Scan for the cell matching the given text and deliver its [x, y] coordinate at center. 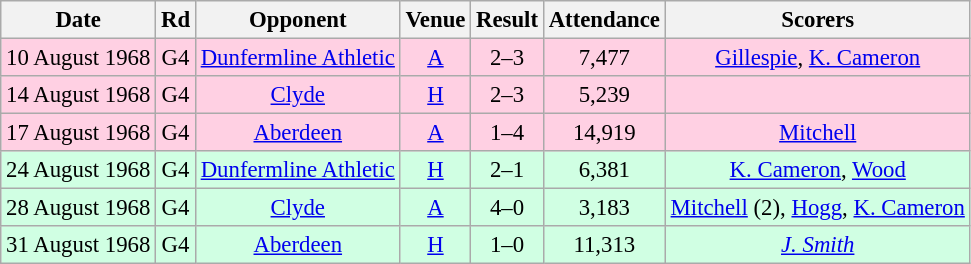
24 August 1968 [78, 170]
5,239 [604, 95]
6,381 [604, 170]
14 August 1968 [78, 95]
7,477 [604, 58]
2–1 [508, 170]
Venue [436, 20]
17 August 1968 [78, 133]
Mitchell [818, 133]
Opponent [298, 20]
K. Cameron, Wood [818, 170]
4–0 [508, 208]
Gillespie, K. Cameron [818, 58]
3,183 [604, 208]
Attendance [604, 20]
11,313 [604, 245]
14,919 [604, 133]
1–4 [508, 133]
10 August 1968 [78, 58]
Rd [176, 20]
28 August 1968 [78, 208]
Mitchell (2), Hogg, K. Cameron [818, 208]
Scorers [818, 20]
Date [78, 20]
31 August 1968 [78, 245]
1–0 [508, 245]
J. Smith [818, 245]
Result [508, 20]
